Determine the (X, Y) coordinate at the center of the cell enclosing the given text.  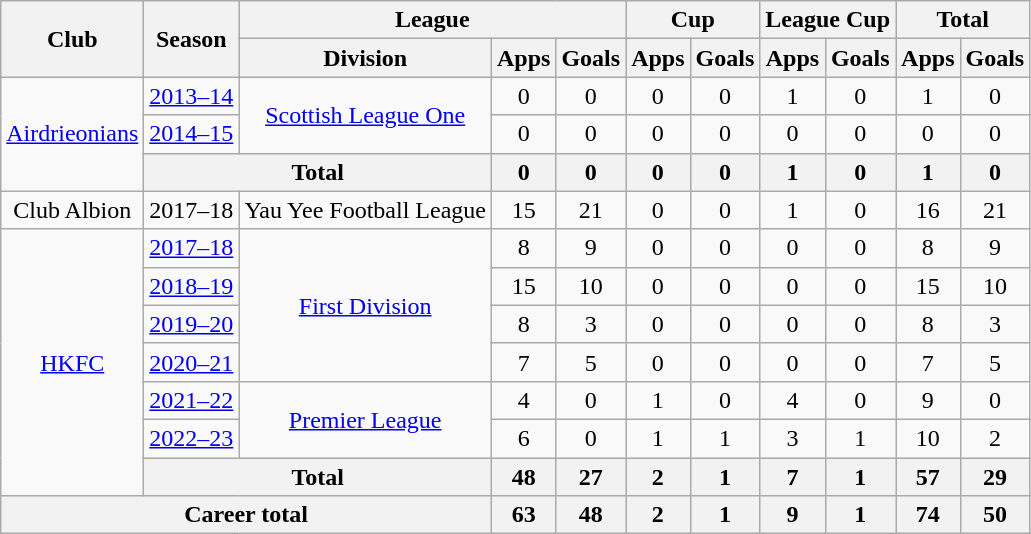
HKFC (72, 362)
Season (192, 39)
16 (928, 210)
2020–21 (192, 362)
29 (995, 477)
63 (523, 515)
Club Albion (72, 210)
League Cup (828, 20)
2022–23 (192, 438)
Airdrieonians (72, 134)
2021–22 (192, 400)
Cup (693, 20)
Scottish League One (366, 115)
2018–19 (192, 286)
Yau Yee Football League (366, 210)
2013–14 (192, 96)
Club (72, 39)
2019–20 (192, 324)
League (432, 20)
6 (523, 438)
27 (591, 477)
Division (366, 58)
Premier League (366, 419)
74 (928, 515)
57 (928, 477)
2014–15 (192, 134)
50 (995, 515)
First Division (366, 305)
Career total (246, 515)
